Search for the cell housing the specified text and yield its (X, Y) center coordinate. 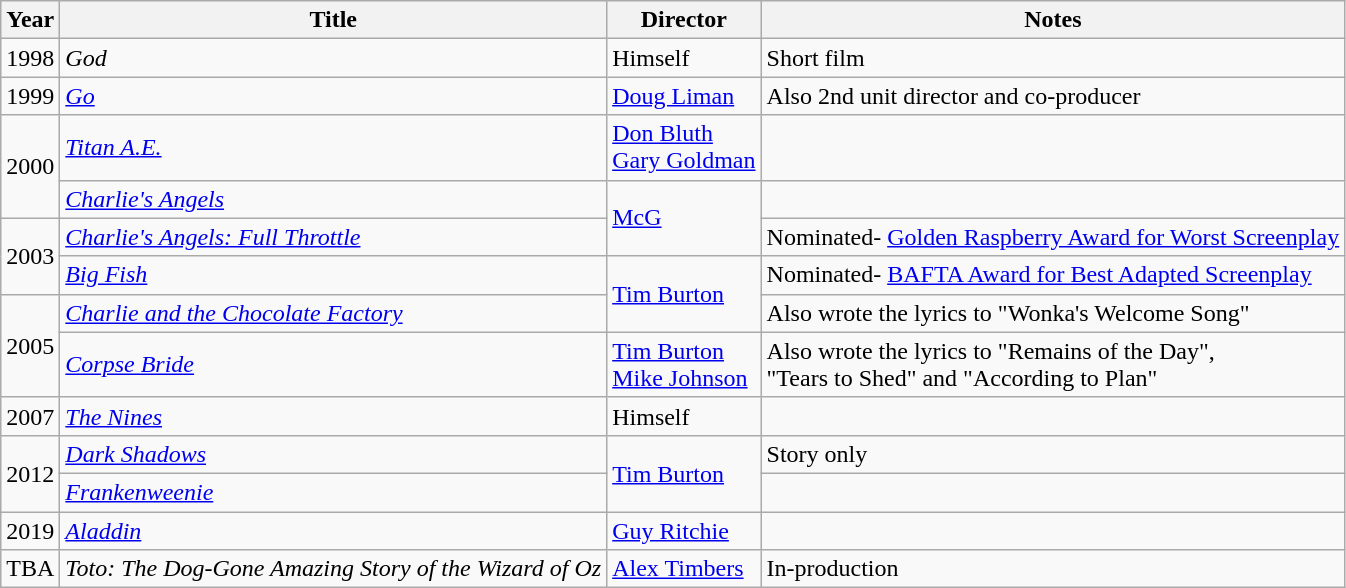
Go (334, 96)
Title (334, 20)
2003 (30, 256)
2005 (30, 346)
Charlie's Angels (334, 199)
Director (684, 20)
Corpse Bride (334, 364)
1999 (30, 96)
Don BluthGary Goldman (684, 148)
McG (684, 218)
In-production (1053, 569)
2000 (30, 166)
1998 (30, 58)
2019 (30, 531)
Big Fish (334, 275)
2007 (30, 416)
Nominated- BAFTA Award for Best Adapted Screenplay (1053, 275)
Year (30, 20)
God (334, 58)
Doug Liman (684, 96)
Alex Timbers (684, 569)
Charlie's Angels: Full Throttle (334, 237)
Titan A.E. (334, 148)
Notes (1053, 20)
Charlie and the Chocolate Factory (334, 313)
Frankenweenie (334, 492)
Toto: The Dog-Gone Amazing Story of the Wizard of Oz (334, 569)
2012 (30, 473)
Tim BurtonMike Johnson (684, 364)
The Nines (334, 416)
Dark Shadows (334, 454)
Also wrote the lyrics to "Remains of the Day","Tears to Shed" and "According to Plan" (1053, 364)
Nominated- Golden Raspberry Award for Worst Screenplay (1053, 237)
Also wrote the lyrics to "Wonka's Welcome Song" (1053, 313)
TBA (30, 569)
Short film (1053, 58)
Guy Ritchie (684, 531)
Aladdin (334, 531)
Also 2nd unit director and co-producer (1053, 96)
Story only (1053, 454)
